Output the [x, y] coordinate of the center of the cell containing the given text.  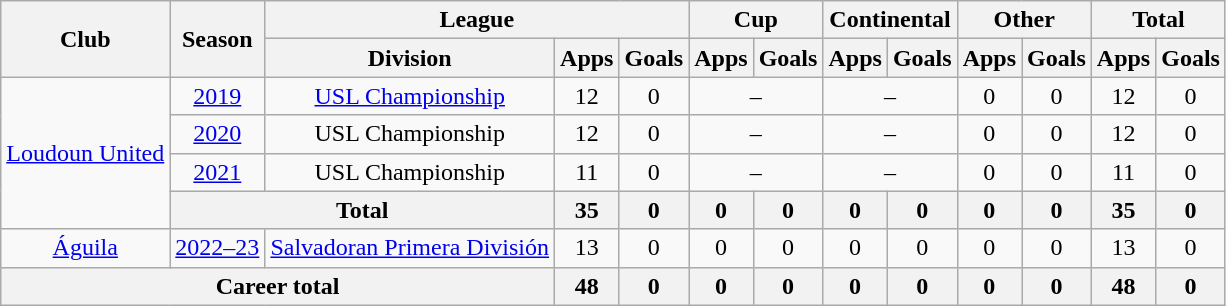
2021 [218, 172]
Continental [890, 20]
Cup [756, 20]
Loudoun United [86, 153]
Salvadoran Primera División [410, 248]
League [477, 20]
2019 [218, 96]
Águila [86, 248]
2022–23 [218, 248]
Season [218, 39]
Club [86, 39]
Other [1024, 20]
2020 [218, 134]
Division [410, 58]
Career total [278, 286]
